From the cell containing the given text, extract its center point as (x, y) coordinate. 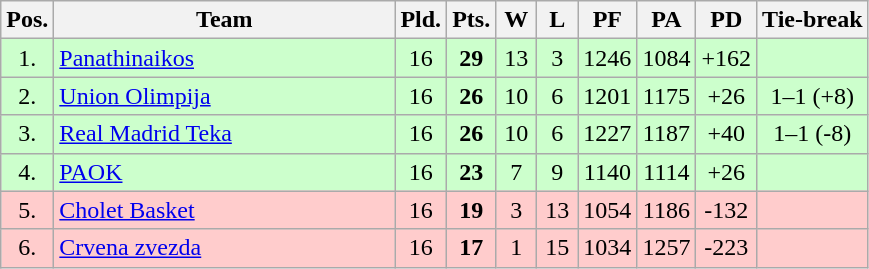
Pos. (28, 20)
1140 (608, 172)
-132 (726, 210)
2. (28, 96)
1257 (666, 248)
6. (28, 248)
W (516, 20)
Panathinaikos (224, 58)
17 (472, 248)
1 (516, 248)
-223 (726, 248)
1054 (608, 210)
1201 (608, 96)
1246 (608, 58)
1187 (666, 134)
+162 (726, 58)
+40 (726, 134)
1175 (666, 96)
7 (516, 172)
Real Madrid Teka (224, 134)
23 (472, 172)
1227 (608, 134)
Pld. (421, 20)
29 (472, 58)
L (558, 20)
Team (224, 20)
1–1 (+8) (813, 96)
1084 (666, 58)
Cholet Basket (224, 210)
9 (558, 172)
PD (726, 20)
15 (558, 248)
3. (28, 134)
4. (28, 172)
1034 (608, 248)
1186 (666, 210)
1. (28, 58)
5. (28, 210)
PF (608, 20)
Pts. (472, 20)
1114 (666, 172)
1–1 (-8) (813, 134)
PAOK (224, 172)
19 (472, 210)
Union Olimpija (224, 96)
Tie-break (813, 20)
Crvena zvezda (224, 248)
PA (666, 20)
